Scan for the cell matching the given text and deliver its (x, y) coordinate at center. 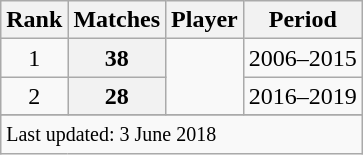
Matches (117, 20)
Player (205, 20)
38 (117, 58)
Last updated: 3 June 2018 (182, 134)
2016–2019 (302, 96)
2006–2015 (302, 58)
Rank (34, 20)
Period (302, 20)
1 (34, 58)
2 (34, 96)
28 (117, 96)
